Determine the (x, y) coordinate at the center of the cell enclosing the given text.  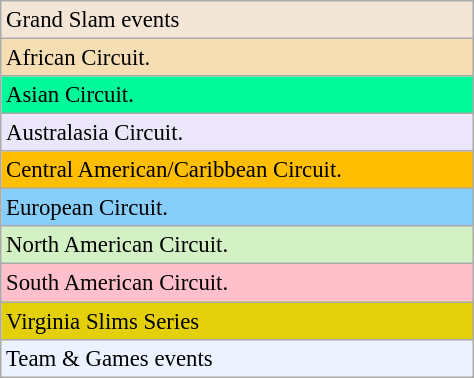
Team & Games events (237, 358)
South American Circuit. (237, 283)
European Circuit. (237, 208)
North American Circuit. (237, 245)
Virginia Slims Series (237, 321)
Asian Circuit. (237, 95)
African Circuit. (237, 58)
Grand Slam events (237, 20)
Australasia Circuit. (237, 133)
Central American/Caribbean Circuit. (237, 170)
